Locate the cell with the specified text and output its [X, Y] center coordinate. 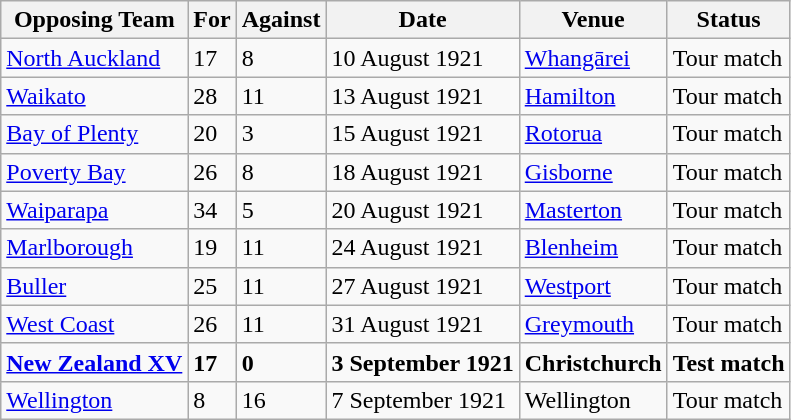
19 [212, 248]
16 [281, 400]
24 August 1921 [422, 248]
Westport [593, 286]
3 [281, 134]
18 August 1921 [422, 172]
Against [281, 20]
Whangārei [593, 58]
31 August 1921 [422, 324]
Masterton [593, 210]
15 August 1921 [422, 134]
Buller [94, 286]
10 August 1921 [422, 58]
5 [281, 210]
West Coast [94, 324]
Waikato [94, 96]
3 September 1921 [422, 362]
Bay of Plenty [94, 134]
Poverty Bay [94, 172]
27 August 1921 [422, 286]
7 September 1921 [422, 400]
28 [212, 96]
Waiparapa [94, 210]
Gisborne [593, 172]
North Auckland [94, 58]
Marlborough [94, 248]
Rotorua [593, 134]
Opposing Team [94, 20]
Test match [728, 362]
Greymouth [593, 324]
20 August 1921 [422, 210]
Date [422, 20]
Christchurch [593, 362]
Blenheim [593, 248]
34 [212, 210]
0 [281, 362]
25 [212, 286]
13 August 1921 [422, 96]
20 [212, 134]
For [212, 20]
Status [728, 20]
Hamilton [593, 96]
Venue [593, 20]
New Zealand XV [94, 362]
